Search for the cell housing the specified text and yield its (x, y) center coordinate. 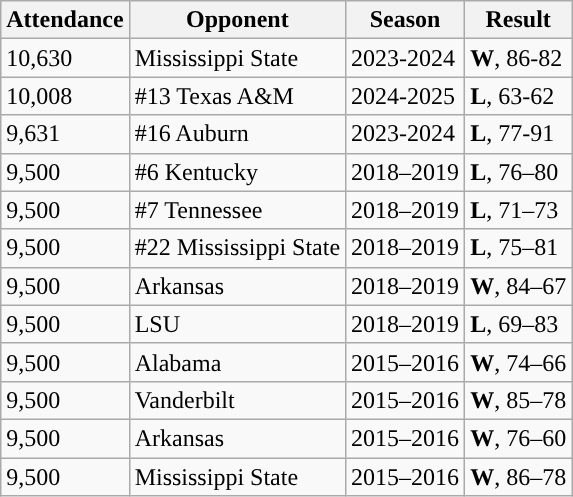
L, 75–81 (518, 248)
W, 86–78 (518, 477)
W, 74–66 (518, 362)
L, 77-91 (518, 134)
#13 Texas A&M (237, 96)
W, 76–60 (518, 438)
#7 Tennessee (237, 210)
2024-2025 (406, 96)
9,631 (65, 134)
W, 86-82 (518, 58)
10,008 (65, 96)
Vanderbilt (237, 400)
#6 Kentucky (237, 172)
Opponent (237, 20)
Result (518, 20)
L, 63-62 (518, 96)
Attendance (65, 20)
L, 69–83 (518, 324)
Season (406, 20)
W, 85–78 (518, 400)
10,630 (65, 58)
#22 Mississippi State (237, 248)
LSU (237, 324)
L, 76–80 (518, 172)
Alabama (237, 362)
W, 84–67 (518, 286)
L, 71–73 (518, 210)
#16 Auburn (237, 134)
